Return the [x, y] coordinate for the center point of the cell that contains the specified text.  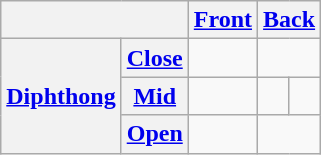
Close [154, 58]
Back [290, 20]
Diphthong [61, 96]
Mid [154, 96]
Front [222, 20]
Open [154, 134]
